From the cell containing the given text, extract its center point as (X, Y) coordinate. 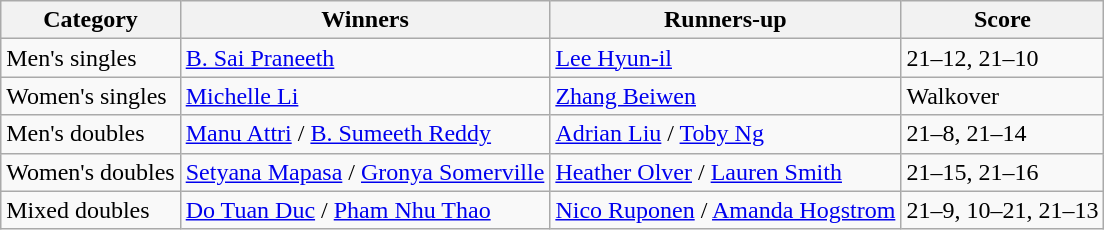
Do Tuan Duc / Pham Nhu Thao (365, 210)
21–15, 21–16 (1002, 172)
Lee Hyun-il (726, 58)
Women's singles (90, 96)
21–12, 21–10 (1002, 58)
Mixed doubles (90, 210)
Winners (365, 20)
Men's doubles (90, 134)
Manu Attri / B. Sumeeth Reddy (365, 134)
21–9, 10–21, 21–13 (1002, 210)
Walkover (1002, 96)
Heather Olver / Lauren Smith (726, 172)
Setyana Mapasa / Gronya Somerville (365, 172)
Men's singles (90, 58)
Runners-up (726, 20)
Score (1002, 20)
Michelle Li (365, 96)
B. Sai Praneeth (365, 58)
Adrian Liu / Toby Ng (726, 134)
Women's doubles (90, 172)
Zhang Beiwen (726, 96)
Category (90, 20)
21–8, 21–14 (1002, 134)
Nico Ruponen / Amanda Hogstrom (726, 210)
